Find where the given text appears and provide that cell's center as (X, Y) coordinate. 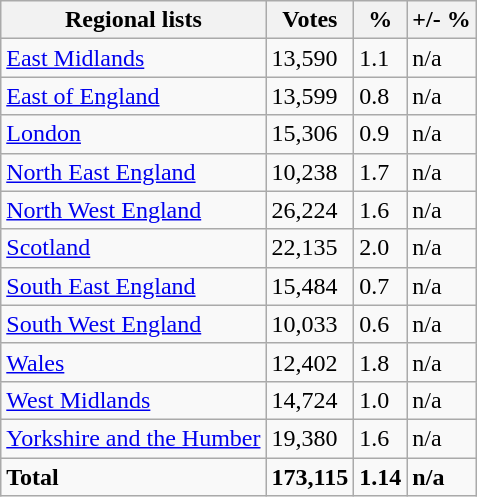
19,380 (310, 438)
South East England (134, 286)
0.7 (380, 286)
Regional lists (134, 20)
North East England (134, 172)
Votes (310, 20)
2.0 (380, 248)
13,590 (310, 58)
1.0 (380, 400)
Yorkshire and the Humber (134, 438)
1.14 (380, 477)
West Midlands (134, 400)
+/- % (442, 20)
22,135 (310, 248)
13,599 (310, 96)
0.9 (380, 134)
North West England (134, 210)
East of England (134, 96)
East Midlands (134, 58)
Scotland (134, 248)
10,033 (310, 324)
1.1 (380, 58)
South West England (134, 324)
Wales (134, 362)
15,306 (310, 134)
London (134, 134)
1.7 (380, 172)
15,484 (310, 286)
1.8 (380, 362)
173,115 (310, 477)
12,402 (310, 362)
Total (134, 477)
26,224 (310, 210)
14,724 (310, 400)
% (380, 20)
0.6 (380, 324)
10,238 (310, 172)
0.8 (380, 96)
